Output the [X, Y] coordinate of the center of the cell containing the given text.  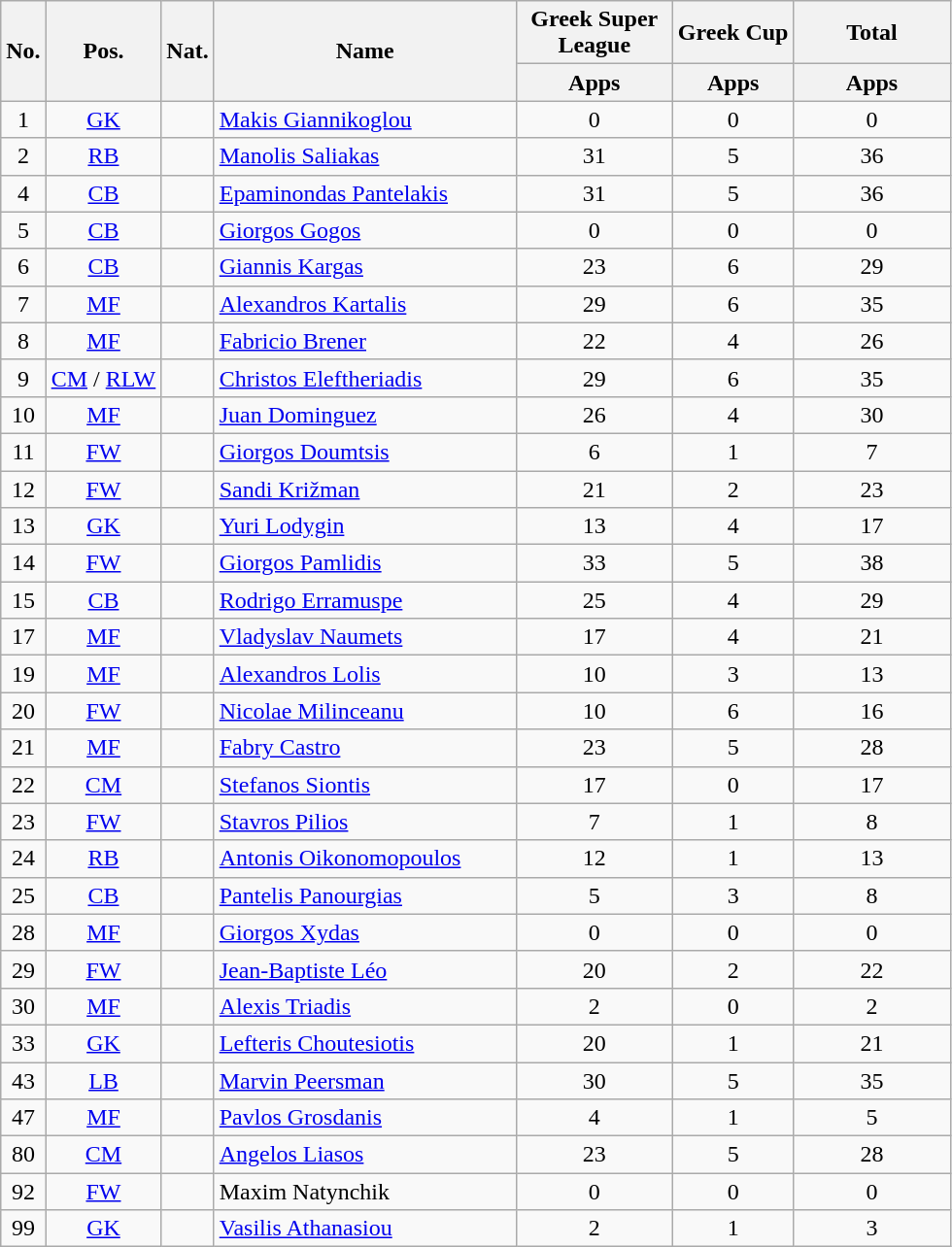
Giorgos Doumtsis [365, 452]
Sandi Križman [365, 489]
Giorgos Pamlidis [365, 563]
Nat. [187, 51]
9 [23, 378]
Alexandros Lolis [365, 674]
Lefteris Choutesiotis [365, 1043]
Giannis Kargas [365, 267]
Giorgos Xydas [365, 932]
Greek Super League [595, 33]
Total [872, 33]
Nicolae Milinceanu [365, 711]
24 [23, 859]
43 [23, 1081]
14 [23, 563]
Name [365, 51]
Pos. [103, 51]
CM / RLW [103, 378]
Yuri Lodygin [365, 526]
16 [872, 711]
Epaminondas Pantelakis [365, 193]
Makis Giannikoglou [365, 119]
11 [23, 452]
Fabricio Brener [365, 341]
Christos Eleftheriadis [365, 378]
Jean-Baptiste Léo [365, 969]
Marvin Peersman [365, 1081]
Fabry Castro [365, 748]
15 [23, 600]
Angelos Liasos [365, 1155]
92 [23, 1192]
Alexis Triadis [365, 1006]
47 [23, 1118]
Pantelis Panourgias [365, 895]
Stavros Pilios [365, 822]
Vasilis Athanasiou [365, 1229]
Giorgos Gogos [365, 230]
38 [872, 563]
19 [23, 674]
Maxim Natynchik [365, 1192]
99 [23, 1229]
Alexandros Kartalis [365, 304]
Pavlos Grosdanis [365, 1118]
Stefanos Siontis [365, 785]
80 [23, 1155]
Greek Cup [732, 33]
Vladyslav Naumets [365, 637]
Rodrigo Erramuspe [365, 600]
Juan Dominguez [365, 415]
Manolis Saliakas [365, 156]
No. [23, 51]
Antonis Oikonomopoulos [365, 859]
LB [103, 1081]
